Search for the cell housing the specified text and yield its (X, Y) center coordinate. 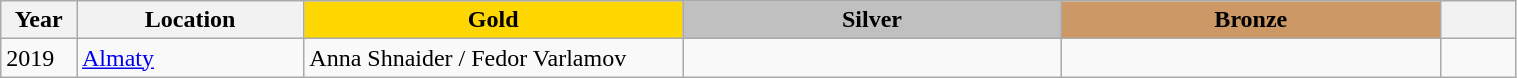
Almaty (190, 58)
Bronze (1250, 20)
2019 (39, 58)
Year (39, 20)
Location (190, 20)
Gold (494, 20)
Silver (872, 20)
Anna Shnaider / Fedor Varlamov (494, 58)
